Output the [x, y] coordinate of the center of the cell containing the given text.  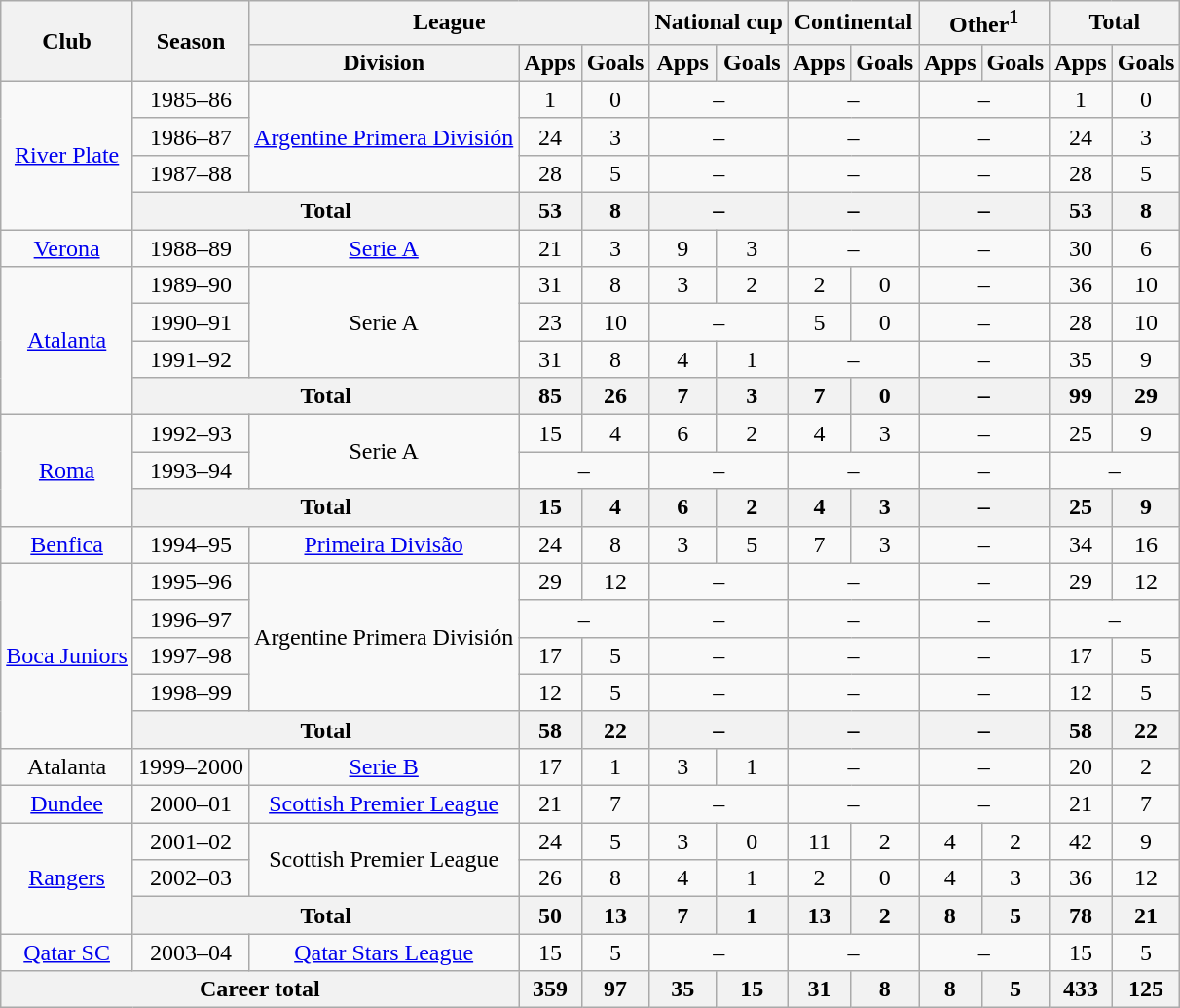
Continental [853, 23]
River Plate [67, 155]
85 [550, 396]
Career total [260, 989]
2001–02 [191, 841]
1992–93 [191, 433]
78 [1081, 915]
1996–97 [191, 618]
2003–04 [191, 952]
Qatar SC [67, 952]
Serie B [384, 766]
Verona [67, 248]
Boca Juniors [67, 655]
1997–98 [191, 655]
2002–03 [191, 878]
1985–86 [191, 99]
1998–99 [191, 692]
42 [1081, 841]
Dundee [67, 804]
433 [1081, 989]
Qatar Stars League [384, 952]
Club [67, 41]
League [450, 23]
2000–01 [191, 804]
Rangers [67, 878]
11 [819, 841]
34 [1081, 544]
97 [615, 989]
99 [1081, 396]
1991–92 [191, 359]
23 [550, 322]
Season [191, 41]
1995–96 [191, 581]
16 [1146, 544]
1993–94 [191, 470]
20 [1081, 766]
Primeira Divisão [384, 544]
125 [1146, 989]
1994–95 [191, 544]
Roma [67, 470]
50 [550, 915]
1986–87 [191, 136]
1999–2000 [191, 766]
National cup [719, 23]
1990–91 [191, 322]
1988–89 [191, 248]
1987–88 [191, 173]
1989–90 [191, 285]
Division [384, 62]
Other1 [984, 23]
30 [1081, 248]
Benfica [67, 544]
359 [550, 989]
